From the cell containing the given text, extract its center point as (X, Y) coordinate. 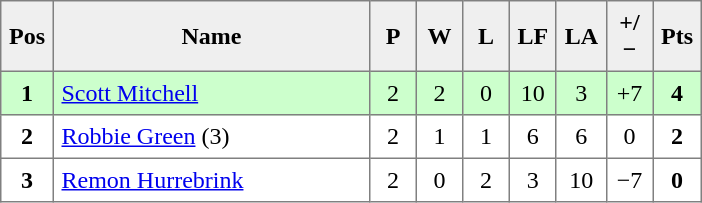
Remon Hurrebrink (211, 180)
Name (211, 36)
+/− (629, 36)
Pts (677, 36)
LA (581, 36)
W (439, 36)
P (393, 36)
4 (677, 93)
−7 (629, 180)
Pos (27, 36)
Robbie Green (3) (211, 137)
LF (532, 36)
L (486, 36)
Scott Mitchell (211, 93)
+7 (629, 93)
